Return (x, y) of the center of cell containing provided text 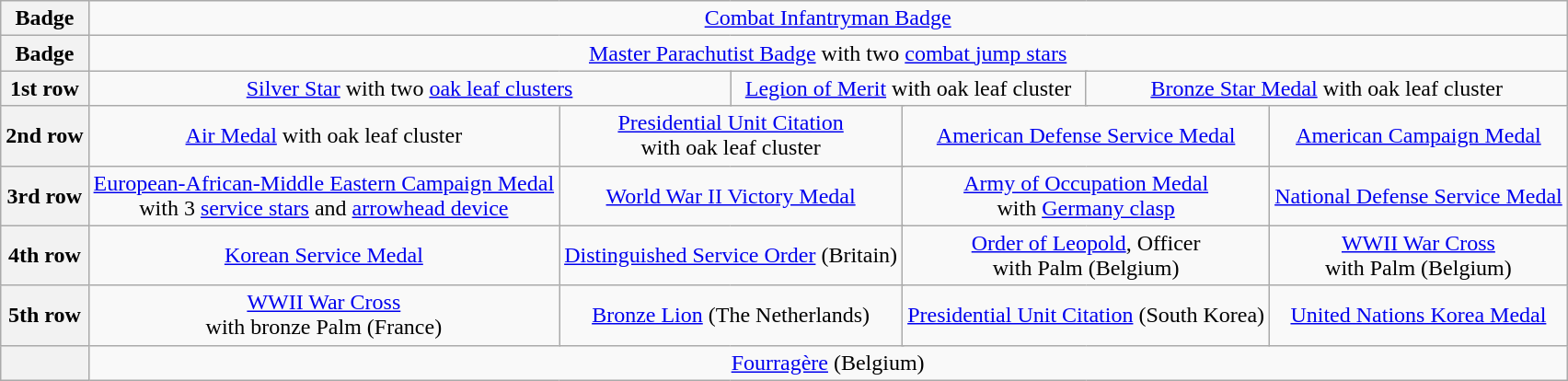
American Defense Service Medal (1086, 136)
National Defense Service Medal (1419, 195)
Legion of Merit with oak leaf cluster (908, 88)
4th row (44, 256)
WWII War Cross with bronze Palm (France) (324, 315)
Korean Service Medal (324, 256)
Fourragère (Belgium) (828, 363)
Distinguished Service Order (Britain) (731, 256)
WWII War Cross with Palm (Belgium) (1419, 256)
Presidential Unit Citation with oak leaf cluster (731, 136)
Silver Star with two oak leaf clusters (409, 88)
5th row (44, 315)
Army of Occupation Medal with Germany clasp (1086, 195)
Presidential Unit Citation (South Korea) (1086, 315)
Master Parachutist Badge with two combat jump stars (828, 53)
Order of Leopold, Officer with Palm (Belgium) (1086, 256)
World War II Victory Medal (731, 195)
European-African-Middle Eastern Campaign Medal with 3 service stars and arrowhead device (324, 195)
2nd row (44, 136)
American Campaign Medal (1419, 136)
Air Medal with oak leaf cluster (324, 136)
Bronze Lion (The Netherlands) (731, 315)
Combat Infantryman Badge (828, 18)
3rd row (44, 195)
Bronze Star Medal with oak leaf cluster (1327, 88)
1st row (44, 88)
United Nations Korea Medal (1419, 315)
